Extract the [x, y] coordinate from the center of the cell holding the provided text.  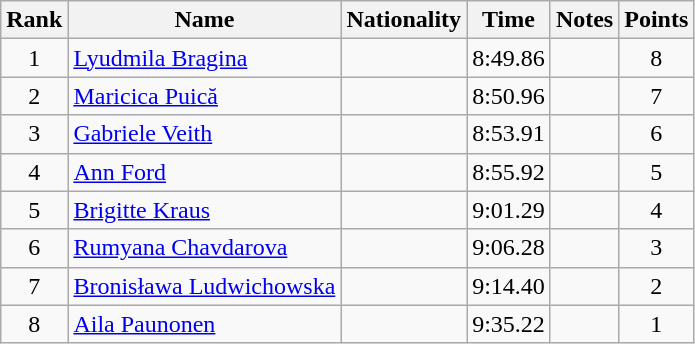
Aila Paunonen [204, 324]
Nationality [404, 20]
Rumyana Chavdarova [204, 248]
Bronisława Ludwichowska [204, 286]
9:06.28 [509, 248]
Brigitte Kraus [204, 210]
Maricica Puică [204, 96]
Name [204, 20]
Rank [34, 20]
8:53.91 [509, 134]
8:49.86 [509, 58]
9:14.40 [509, 286]
Ann Ford [204, 172]
8:50.96 [509, 96]
Gabriele Veith [204, 134]
9:01.29 [509, 210]
8:55.92 [509, 172]
9:35.22 [509, 324]
Time [509, 20]
Points [656, 20]
Notes [584, 20]
Lyudmila Bragina [204, 58]
